Provide the [X, Y] coordinate of the cell's center where the given text is located.  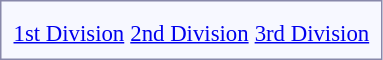
2nd Division [190, 33]
3rd Division [312, 33]
1st Division [69, 33]
